Pinpoint the cell where the given text exists, returning its [X, Y] midpoint coordinate. 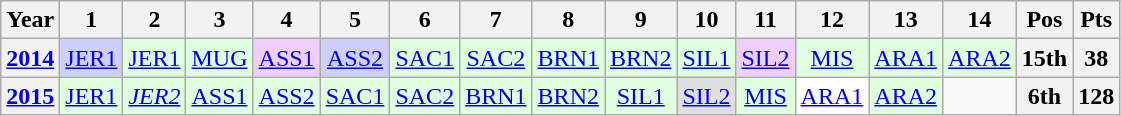
JER2 [154, 96]
5 [355, 20]
6th [1044, 96]
Year [30, 20]
Pos [1044, 20]
15th [1044, 58]
128 [1096, 96]
7 [496, 20]
3 [220, 20]
1 [92, 20]
9 [640, 20]
13 [906, 20]
8 [568, 20]
11 [766, 20]
12 [832, 20]
38 [1096, 58]
2014 [30, 58]
10 [706, 20]
MUG [220, 58]
Pts [1096, 20]
4 [286, 20]
6 [425, 20]
14 [980, 20]
2015 [30, 96]
2 [154, 20]
